Pinpoint the cell where the given text exists, returning its [x, y] midpoint coordinate. 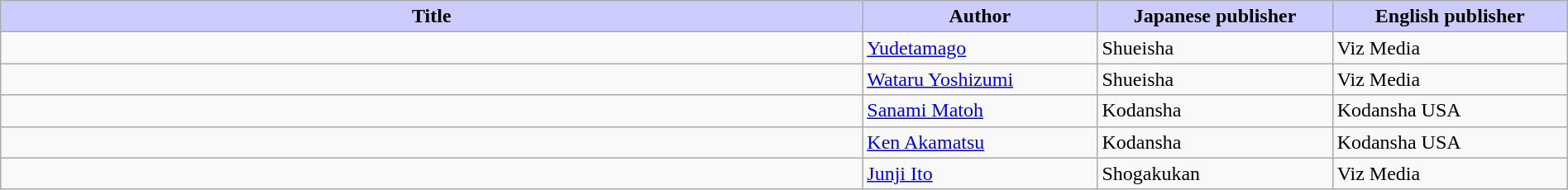
Shogakukan [1215, 173]
Yudetamago [980, 48]
Ken Akamatsu [980, 142]
Japanese publisher [1215, 17]
Wataru Yoshizumi [980, 79]
Junji Ito [980, 173]
Title [432, 17]
Sanami Matoh [980, 111]
Author [980, 17]
English publisher [1450, 17]
